From the cell containing the given text, extract its center point as [x, y] coordinate. 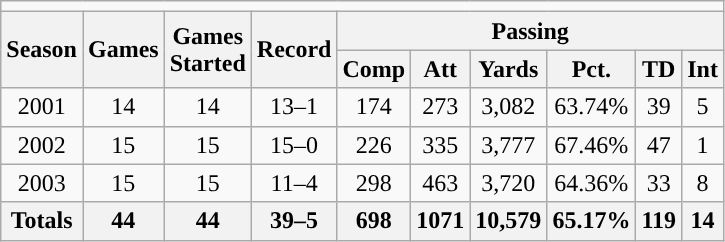
65.17% [592, 221]
Pct. [592, 69]
Int [703, 69]
63.74% [592, 107]
Yards [508, 69]
39–5 [294, 221]
Season [42, 50]
TD [659, 69]
13–1 [294, 107]
Record [294, 50]
33 [659, 183]
226 [374, 145]
698 [374, 221]
174 [374, 107]
GamesStarted [208, 50]
Att [440, 69]
119 [659, 221]
11–4 [294, 183]
1 [703, 145]
273 [440, 107]
15–0 [294, 145]
Passing [530, 31]
298 [374, 183]
335 [440, 145]
64.36% [592, 183]
Comp [374, 69]
39 [659, 107]
67.46% [592, 145]
2003 [42, 183]
5 [703, 107]
3,082 [508, 107]
2001 [42, 107]
2002 [42, 145]
Games [123, 50]
Totals [42, 221]
463 [440, 183]
1071 [440, 221]
10,579 [508, 221]
8 [703, 183]
3,777 [508, 145]
3,720 [508, 183]
47 [659, 145]
